From the cell containing the given text, extract its center point as (x, y) coordinate. 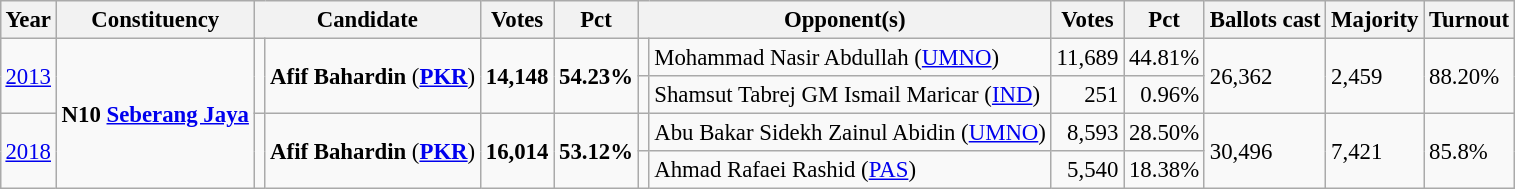
Abu Bakar Sidekh Zainul Abidin (UMNO) (850, 133)
Candidate (367, 20)
16,014 (516, 152)
18.38% (1164, 170)
8,593 (1087, 133)
Mohammad Nasir Abdullah (UMNO) (850, 57)
Ahmad Rafaei Rashid (PAS) (850, 170)
7,421 (1375, 152)
Opponent(s) (844, 20)
11,689 (1087, 57)
5,540 (1087, 170)
251 (1087, 95)
53.12% (596, 152)
85.8% (1470, 152)
30,496 (1264, 152)
Majority (1375, 20)
Shamsut Tabrej GM Ismail Maricar (IND) (850, 95)
14,148 (516, 76)
Ballots cast (1264, 20)
Year (28, 20)
28.50% (1164, 133)
26,362 (1264, 76)
88.20% (1470, 76)
2013 (28, 76)
Constituency (155, 20)
Turnout (1470, 20)
2,459 (1375, 76)
N10 Seberang Jaya (155, 113)
0.96% (1164, 95)
54.23% (596, 76)
44.81% (1164, 57)
2018 (28, 152)
